Identify which cell holds the provided text, then report its (X, Y) central coordinate. 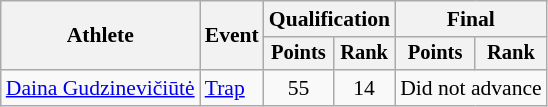
Daina Gudzinevičiūtė (100, 88)
55 (298, 88)
Qualification (330, 19)
Trap (232, 88)
14 (364, 88)
Event (232, 36)
Final (471, 19)
Did not advance (471, 88)
Athlete (100, 36)
